Return the (X, Y) coordinate for the center point of the cell that contains the specified text.  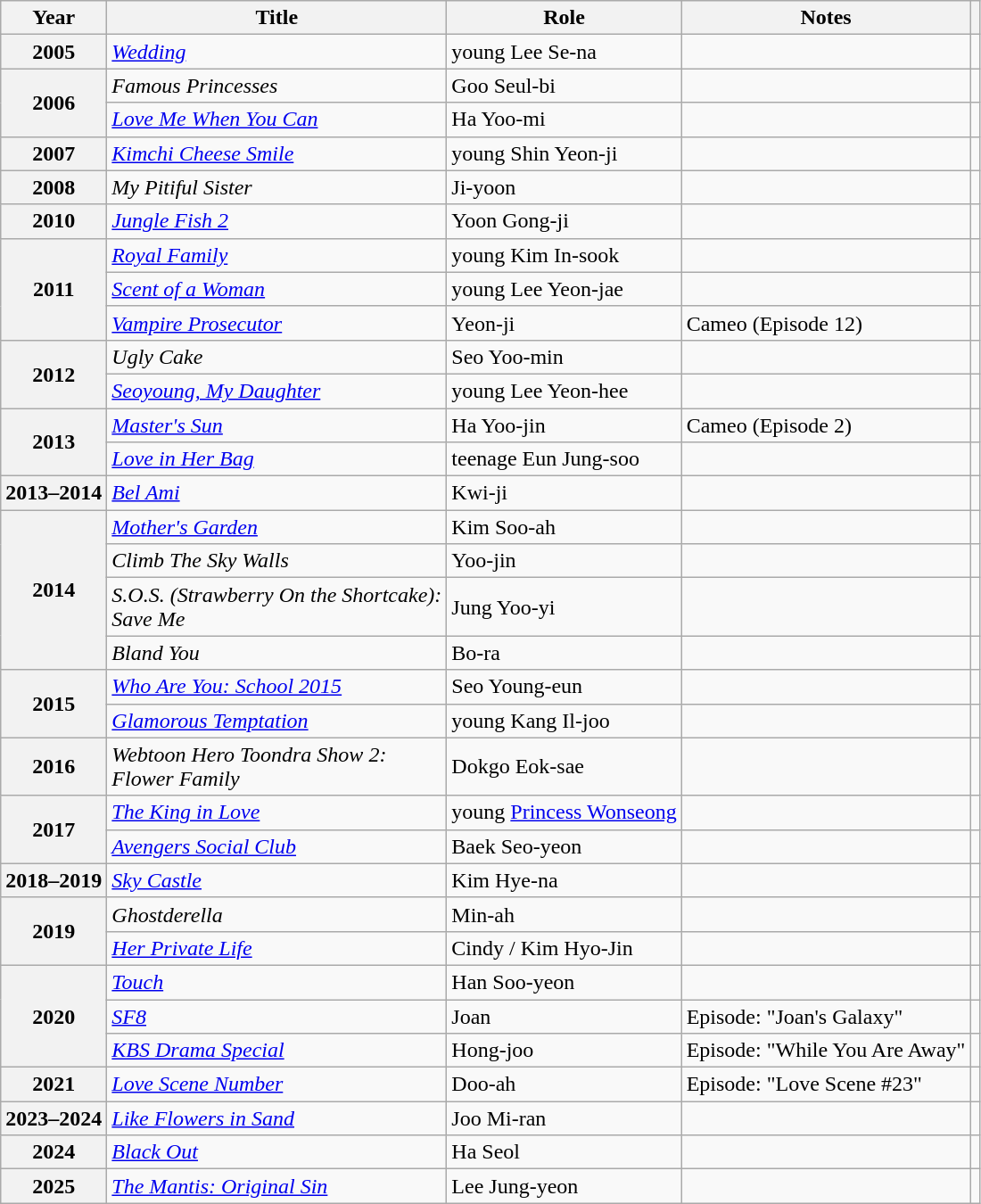
young Princess Wonseong (564, 812)
Ghostderella (276, 914)
Goo Seul-bi (564, 86)
Love in Her Bag (276, 459)
2021 (54, 1084)
Love Scene Number (276, 1084)
2020 (54, 1016)
Bel Ami (276, 493)
Seoyoung, My Daughter (276, 391)
2006 (54, 103)
Wedding (276, 52)
Touch (276, 982)
2011 (54, 289)
Yoon Gong-ji (564, 221)
2023–2024 (54, 1118)
Kimchi Cheese Smile (276, 153)
2013 (54, 442)
Jungle Fish 2 (276, 221)
young Kang Il-joo (564, 721)
young Lee Yeon-hee (564, 391)
Year (54, 18)
Joo Mi-ran (564, 1118)
Jung Yoo-yi (564, 606)
Climb The Sky Walls (276, 561)
2008 (54, 187)
young Lee Se-na (564, 52)
Webtoon Hero Toondra Show 2:Flower Family (276, 767)
Who Are You: School 2015 (276, 687)
teenage Eun Jung-soo (564, 459)
Joan (564, 1016)
The Mantis: Original Sin (276, 1186)
Bo-ra (564, 653)
2015 (54, 704)
Role (564, 18)
2007 (54, 153)
Ha Yoo-jin (564, 425)
Black Out (276, 1152)
Cameo (Episode 2) (826, 425)
Notes (826, 18)
Kwi-ji (564, 493)
Ha Seol (564, 1152)
Hong-joo (564, 1051)
Sky Castle (276, 880)
2017 (54, 829)
2014 (54, 590)
young Shin Yeon-ji (564, 153)
Yoo-jin (564, 561)
Vampire Prosecutor (276, 323)
Kim Hye-na (564, 880)
Cindy / Kim Hyo-Jin (564, 948)
2010 (54, 221)
2025 (54, 1186)
Cameo (Episode 12) (826, 323)
Scent of a Woman (276, 289)
Episode: "Love Scene #23" (826, 1084)
S.O.S. (Strawberry On the Shortcake):Save Me (276, 606)
KBS Drama Special (276, 1051)
Avengers Social Club (276, 846)
Her Private Life (276, 948)
young Kim In-sook (564, 255)
Episode: "Joan's Galaxy" (826, 1016)
Famous Princesses (276, 86)
young Lee Yeon-jae (564, 289)
Min-ah (564, 914)
2012 (54, 374)
2019 (54, 931)
2024 (54, 1152)
Mother's Garden (276, 527)
2013–2014 (54, 493)
Ugly Cake (276, 357)
Love Me When You Can (276, 120)
Baek Seo-yeon (564, 846)
2005 (54, 52)
Title (276, 18)
Yeon-ji (564, 323)
Seo Young-eun (564, 687)
Bland You (276, 653)
Lee Jung-yeon (564, 1186)
SF8 (276, 1016)
Like Flowers in Sand (276, 1118)
Ha Yoo-mi (564, 120)
Glamorous Temptation (276, 721)
Master's Sun (276, 425)
2018–2019 (54, 880)
Seo Yoo-min (564, 357)
Doo-ah (564, 1084)
Royal Family (276, 255)
My Pitiful Sister (276, 187)
Kim Soo-ah (564, 527)
Dokgo Eok-sae (564, 767)
The King in Love (276, 812)
Han Soo-yeon (564, 982)
Ji-yoon (564, 187)
2016 (54, 767)
Episode: "While You Are Away" (826, 1051)
